Provide the [X, Y] coordinate of the cell's center where the given text is located.  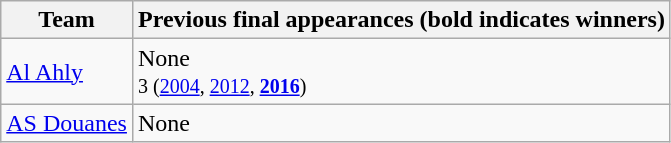
AS Douanes [67, 123]
None3 (2004, 2012, 2016) [401, 72]
Team [67, 20]
Previous final appearances (bold indicates winners) [401, 20]
Al Ahly [67, 72]
None [401, 123]
